Scan for the cell matching the given text and deliver its [x, y] coordinate at center. 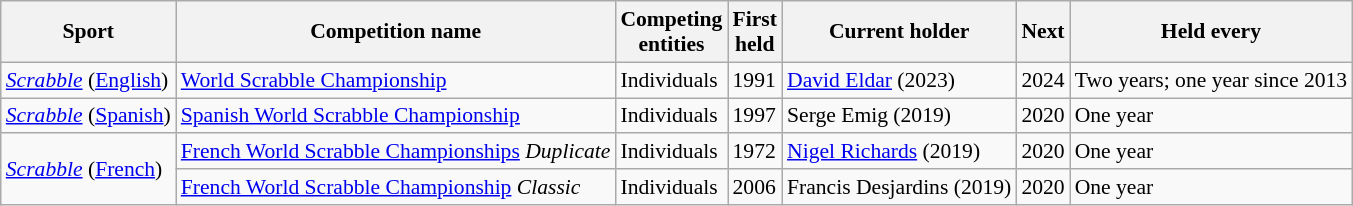
1972 [755, 152]
Competition name [396, 32]
Serge Emig (2019) [899, 116]
French World Scrabble Championship Classic [396, 187]
Two years; one year since 2013 [1212, 80]
Scrabble (English) [88, 80]
World Scrabble Championship [396, 80]
Scrabble (Spanish) [88, 116]
Scrabble (French) [88, 170]
1997 [755, 116]
David Eldar (2023) [899, 80]
Held every [1212, 32]
Current holder [899, 32]
1991 [755, 80]
Sport [88, 32]
Next [1042, 32]
Francis Desjardins (2019) [899, 187]
Competing entities [671, 32]
First held [755, 32]
Spanish World Scrabble Championship [396, 116]
Nigel Richards (2019) [899, 152]
French World Scrabble Championships Duplicate [396, 152]
2006 [755, 187]
2024 [1042, 80]
